Pinpoint the cell where the given text exists, returning its (X, Y) midpoint coordinate. 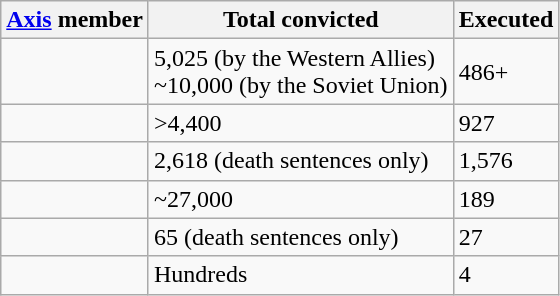
486+ (506, 72)
Total convicted (300, 20)
1,576 (506, 161)
5,025 (by the Western Allies)~10,000 (by the Soviet Union) (300, 72)
65 (death sentences only) (300, 237)
>4,400 (300, 123)
4 (506, 275)
Hundreds (300, 275)
927 (506, 123)
Executed (506, 20)
2,618 (death sentences only) (300, 161)
~27,000 (300, 199)
27 (506, 237)
Axis member (75, 20)
189 (506, 199)
